Search for the cell housing the specified text and yield its [x, y] center coordinate. 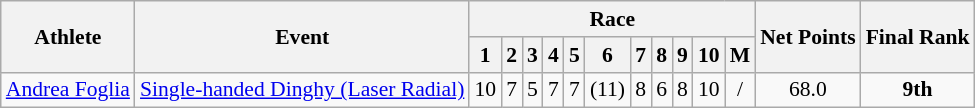
3 [532, 55]
68.0 [808, 90]
9 [682, 55]
Race [612, 19]
Final Rank [918, 36]
Single-handed Dinghy (Laser Radial) [302, 90]
Athlete [68, 36]
9th [918, 90]
4 [554, 55]
Andrea Foglia [68, 90]
2 [512, 55]
Event [302, 36]
Net Points [808, 36]
M [740, 55]
1 [485, 55]
(11) [608, 90]
/ [740, 90]
